Identify which cell holds the provided text, then report its (x, y) central coordinate. 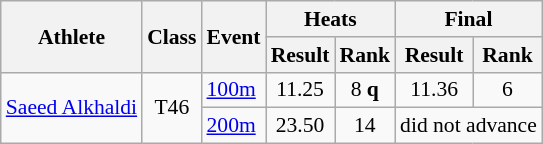
Heats (330, 19)
Saeed Alkhaldi (72, 108)
11.36 (434, 90)
Event (233, 36)
11.25 (300, 90)
Final (468, 19)
8 q (364, 90)
200m (233, 126)
14 (364, 126)
Class (172, 36)
Athlete (72, 36)
6 (508, 90)
T46 (172, 108)
23.50 (300, 126)
did not advance (468, 126)
100m (233, 90)
